Output the [x, y] coordinate of the center of the cell containing the given text.  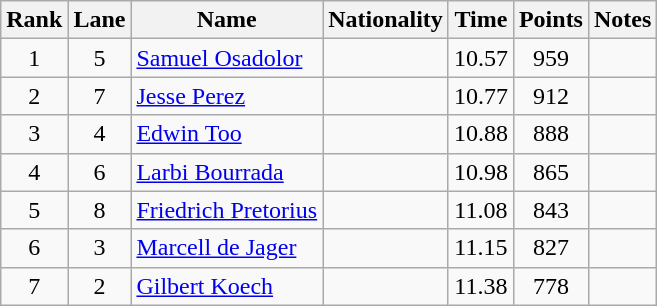
Time [480, 20]
Notes [622, 20]
843 [550, 210]
888 [550, 134]
10.88 [480, 134]
Edwin Too [227, 134]
Marcell de Jager [227, 248]
Points [550, 20]
Nationality [386, 20]
Friedrich Pretorius [227, 210]
865 [550, 172]
912 [550, 96]
827 [550, 248]
1 [34, 58]
10.77 [480, 96]
11.15 [480, 248]
Larbi Bourrada [227, 172]
Lane [100, 20]
778 [550, 286]
Name [227, 20]
Gilbert Koech [227, 286]
11.08 [480, 210]
11.38 [480, 286]
Jesse Perez [227, 96]
8 [100, 210]
10.98 [480, 172]
Rank [34, 20]
10.57 [480, 58]
Samuel Osadolor [227, 58]
959 [550, 58]
